Find where the given text appears and provide that cell's center as [X, Y] coordinate. 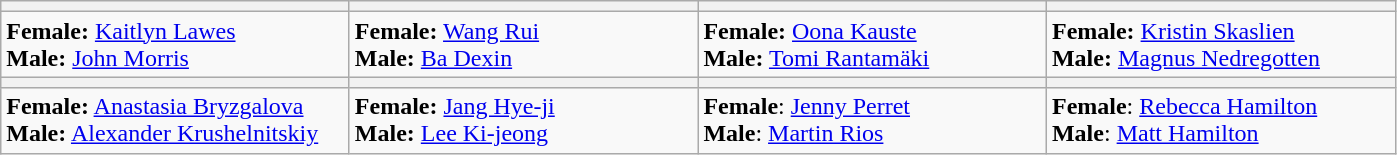
Female: Kristin SkaslienMale: Magnus Nedregotten [1220, 44]
Female: Kaitlyn LawesMale: John Morris [176, 44]
Female: Anastasia BryzgalovaMale: Alexander Krushelnitskiy [176, 120]
Female: Rebecca HamiltonMale: Matt Hamilton [1220, 120]
Female: Jang Hye-jiMale: Lee Ki-jeong [524, 120]
Female: Jenny PerretMale: Martin Rios [872, 120]
Female: Oona KausteMale: Tomi Rantamäki [872, 44]
Female: Wang RuiMale: Ba Dexin [524, 44]
